Find where the given text appears and provide that cell's center as (X, Y) coordinate. 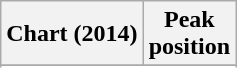
Peakposition (189, 34)
Chart (2014) (72, 34)
